Detect which cell encompasses the target text, then output its [X, Y] center coordinate. 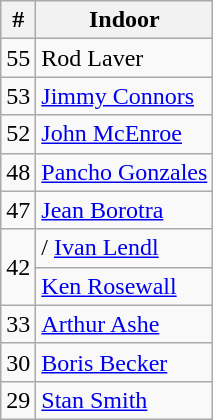
53 [18, 96]
# [18, 20]
47 [18, 210]
29 [18, 400]
Jimmy Connors [124, 96]
55 [18, 58]
33 [18, 324]
Pancho Gonzales [124, 172]
Stan Smith [124, 400]
42 [18, 267]
48 [18, 172]
John McEnroe [124, 134]
Ken Rosewall [124, 286]
Boris Becker [124, 362]
Jean Borotra [124, 210]
Rod Laver [124, 58]
Arthur Ashe [124, 324]
/ Ivan Lendl [124, 248]
30 [18, 362]
Indoor [124, 20]
52 [18, 134]
